Pinpoint the cell where the given text exists, returning its (X, Y) midpoint coordinate. 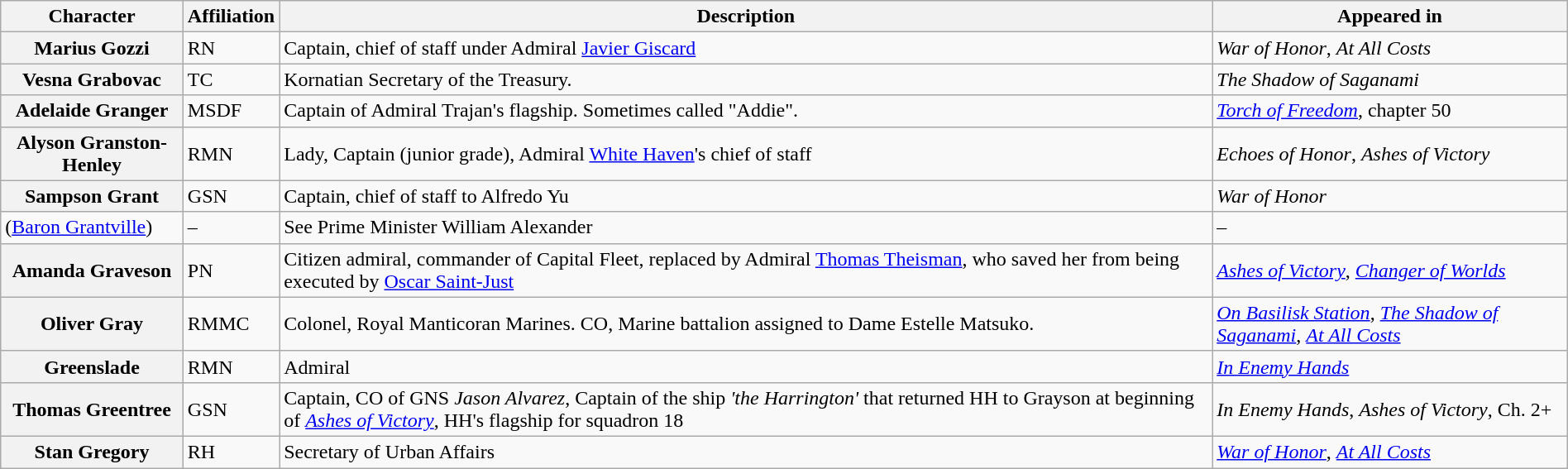
On Basilisk Station, The Shadow of Saganami, At All Costs (1389, 324)
Admiral (746, 366)
Kornatian Secretary of the Treasury. (746, 79)
Ashes of Victory, Changer of Worlds (1389, 270)
RMMC (231, 324)
Amanda Graveson (93, 270)
Sampson Grant (93, 196)
Adelaide Granger (93, 111)
Oliver Gray (93, 324)
Thomas Greentree (93, 409)
War of Honor (1389, 196)
RH (231, 452)
Affiliation (231, 17)
The Shadow of Saganami (1389, 79)
(Baron Grantville) (93, 227)
TC (231, 79)
Captain, chief of staff under Admiral Javier Giscard (746, 48)
Description (746, 17)
See Prime Minister William Alexander (746, 227)
RN (231, 48)
Marius Gozzi (93, 48)
Vesna Grabovac (93, 79)
Captain, chief of staff to Alfredo Yu (746, 196)
Alyson Granston-Henley (93, 154)
In Enemy Hands, Ashes of Victory, Ch. 2+ (1389, 409)
MSDF (231, 111)
Greenslade (93, 366)
Appeared in (1389, 17)
Stan Gregory (93, 452)
Torch of Freedom, chapter 50 (1389, 111)
Secretary of Urban Affairs (746, 452)
Captain of Admiral Trajan's flagship. Sometimes called "Addie". (746, 111)
Lady, Captain (junior grade), Admiral White Haven's chief of staff (746, 154)
Echoes of Honor, Ashes of Victory (1389, 154)
PN (231, 270)
Colonel, Royal Manticoran Marines. CO, Marine battalion assigned to Dame Estelle Matsuko. (746, 324)
Citizen admiral, commander of Capital Fleet, replaced by Admiral Thomas Theisman, who saved her from being executed by Oscar Saint-Just (746, 270)
Character (93, 17)
In Enemy Hands (1389, 366)
